Pinpoint the cell where the given text exists, returning its (x, y) midpoint coordinate. 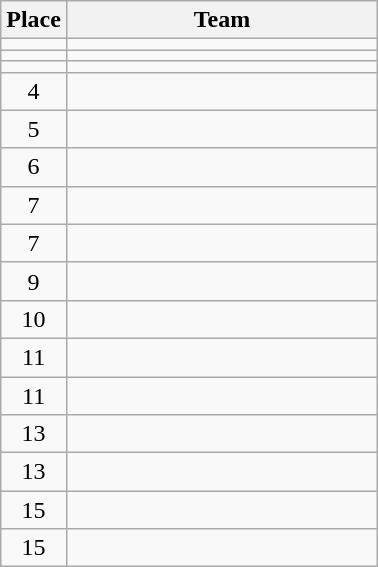
10 (34, 319)
9 (34, 281)
6 (34, 167)
Team (222, 20)
5 (34, 129)
Place (34, 20)
4 (34, 91)
